Output the [X, Y] coordinate of the center of the cell containing the given text.  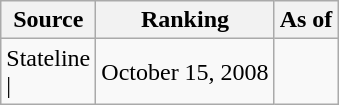
October 15, 2008 [185, 72]
As of [306, 20]
Ranking [185, 20]
Source [48, 20]
Stateline| [48, 72]
